Scan for the cell matching the given text and deliver its (x, y) coordinate at center. 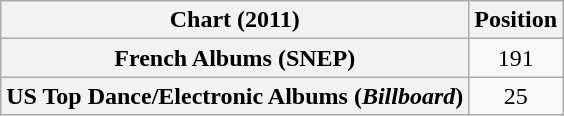
191 (516, 58)
US Top Dance/Electronic Albums (Billboard) (235, 96)
Chart (2011) (235, 20)
25 (516, 96)
French Albums (SNEP) (235, 58)
Position (516, 20)
